For the text-containing cell, return its midpoint in (x, y) coordinate format. 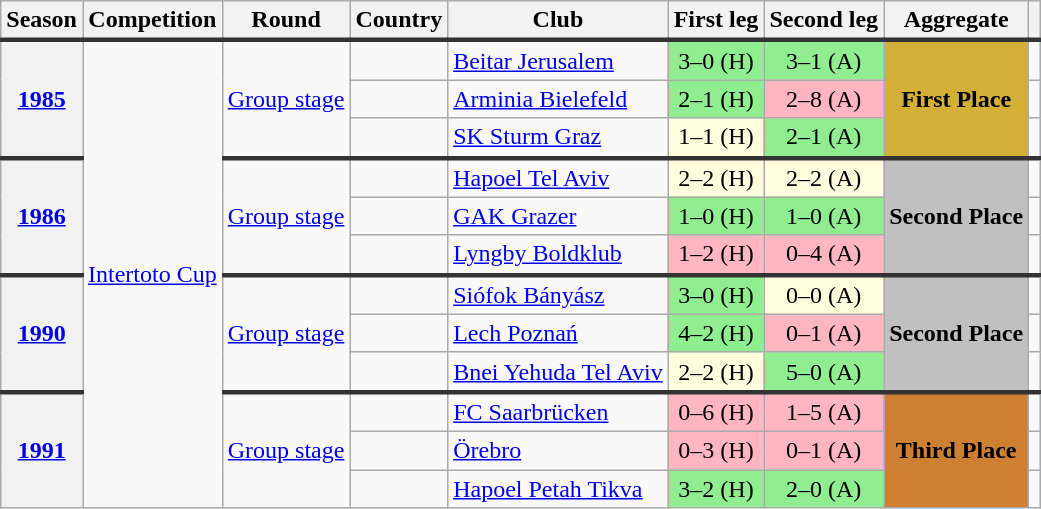
Competition (152, 21)
Intertoto Cup (152, 274)
0–0 (A) (824, 295)
1985 (42, 98)
Siófok Bányász (558, 295)
Lech Poznań (558, 333)
0–3 (H) (716, 450)
1986 (42, 216)
2–2 (A) (824, 178)
0–6 (H) (716, 412)
2–1 (A) (824, 138)
1–0 (H) (716, 216)
Lyngby Boldklub (558, 255)
Country (399, 21)
Örebro (558, 450)
FC Saarbrücken (558, 412)
Round (286, 21)
Bnei Yehuda Tel Aviv (558, 372)
4–2 (H) (716, 333)
Aggregate (956, 21)
First Place (956, 98)
1–0 (A) (824, 216)
Second leg (824, 21)
2–8 (A) (824, 99)
Beitar Jerusalem (558, 60)
5–0 (A) (824, 372)
Club (558, 21)
Season (42, 21)
Hapoel Tel Aviv (558, 178)
1991 (42, 450)
GAK Grazer (558, 216)
Third Place (956, 450)
SK Sturm Graz (558, 138)
1–1 (H) (716, 138)
1990 (42, 334)
Arminia Bielefeld (558, 99)
2–1 (H) (716, 99)
Hapoel Petah Tikva (558, 489)
1–5 (A) (824, 412)
3–1 (A) (824, 60)
2–0 (A) (824, 489)
1–2 (H) (716, 255)
3–2 (H) (716, 489)
0–4 (A) (824, 255)
First leg (716, 21)
